Scan for the cell matching the given text and deliver its [X, Y] coordinate at center. 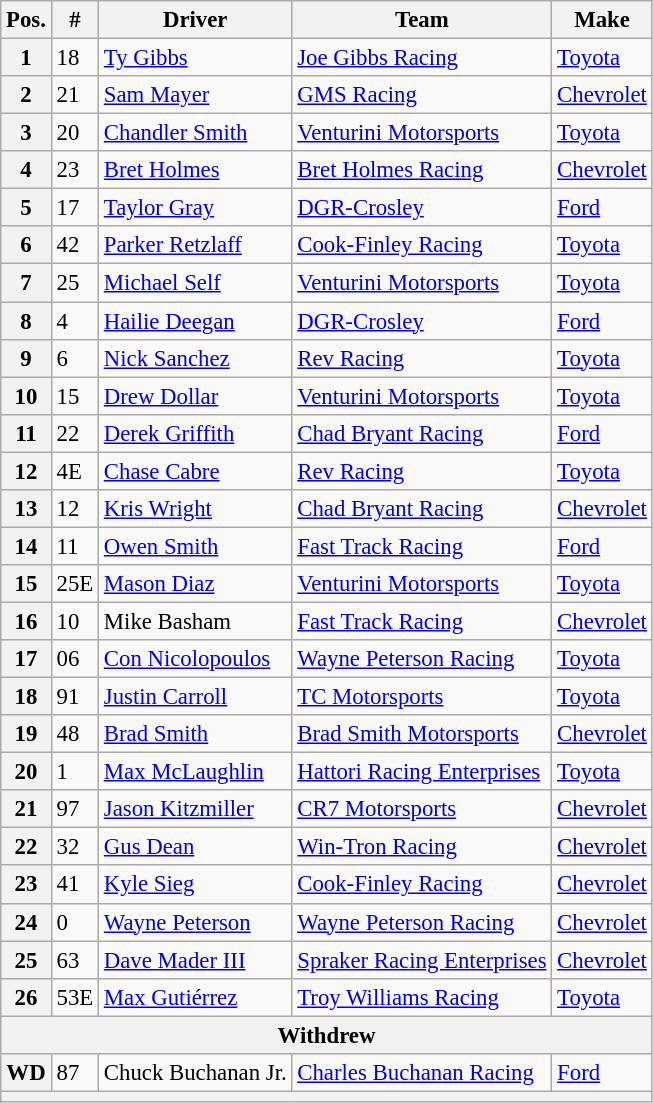
24 [26, 922]
Chase Cabre [196, 471]
Spraker Racing Enterprises [422, 960]
Drew Dollar [196, 396]
Joe Gibbs Racing [422, 58]
Max McLaughlin [196, 772]
48 [74, 734]
Make [602, 20]
Pos. [26, 20]
16 [26, 621]
Dave Mader III [196, 960]
Win-Tron Racing [422, 847]
Owen Smith [196, 546]
Gus Dean [196, 847]
3 [26, 133]
Brad Smith Motorsports [422, 734]
8 [26, 321]
Justin Carroll [196, 697]
0 [74, 922]
Troy Williams Racing [422, 997]
Con Nicolopoulos [196, 659]
Kris Wright [196, 509]
91 [74, 697]
Parker Retzlaff [196, 245]
Bret Holmes Racing [422, 170]
4E [74, 471]
41 [74, 885]
2 [26, 95]
CR7 Motorsports [422, 809]
87 [74, 1073]
06 [74, 659]
5 [26, 208]
# [74, 20]
GMS Racing [422, 95]
32 [74, 847]
Hailie Deegan [196, 321]
Chuck Buchanan Jr. [196, 1073]
13 [26, 509]
25E [74, 584]
42 [74, 245]
Mason Diaz [196, 584]
Nick Sanchez [196, 358]
TC Motorsports [422, 697]
Hattori Racing Enterprises [422, 772]
Derek Griffith [196, 433]
7 [26, 283]
Brad Smith [196, 734]
Sam Mayer [196, 95]
Max Gutiérrez [196, 997]
97 [74, 809]
Taylor Gray [196, 208]
26 [26, 997]
63 [74, 960]
Chandler Smith [196, 133]
Jason Kitzmiller [196, 809]
Withdrew [326, 1035]
Bret Holmes [196, 170]
9 [26, 358]
Kyle Sieg [196, 885]
19 [26, 734]
Team [422, 20]
Michael Self [196, 283]
53E [74, 997]
Charles Buchanan Racing [422, 1073]
Wayne Peterson [196, 922]
14 [26, 546]
Ty Gibbs [196, 58]
Mike Basham [196, 621]
Driver [196, 20]
WD [26, 1073]
